Search for the cell housing the specified text and yield its [X, Y] center coordinate. 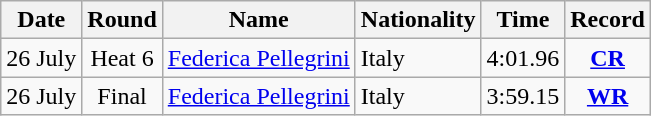
Record [608, 20]
3:59.15 [523, 96]
Heat 6 [122, 58]
CR [608, 58]
4:01.96 [523, 58]
Round [122, 20]
Time [523, 20]
Final [122, 96]
Nationality [418, 20]
WR [608, 96]
Date [42, 20]
Name [258, 20]
